Identify which cell holds the provided text, then report its (X, Y) central coordinate. 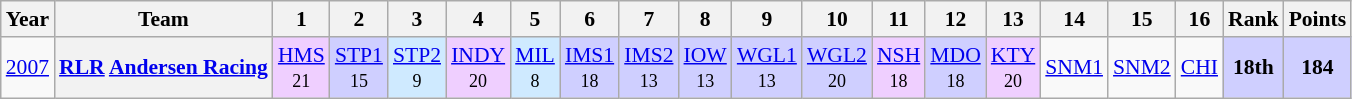
3 (417, 19)
IMS213 (648, 68)
2 (359, 19)
STP115 (359, 68)
NSH18 (898, 68)
MIL8 (535, 68)
MDO18 (956, 68)
IMS118 (590, 68)
SNM2 (1142, 68)
Team (164, 19)
WGL113 (767, 68)
8 (706, 19)
Points (1318, 19)
1 (302, 19)
Year (28, 19)
Rank (1254, 19)
STP29 (417, 68)
SNM1 (1074, 68)
CHI (1200, 68)
18th (1254, 68)
HMS21 (302, 68)
15 (1142, 19)
6 (590, 19)
10 (837, 19)
WGL220 (837, 68)
IOW13 (706, 68)
184 (1318, 68)
RLR Andersen Racing (164, 68)
14 (1074, 19)
12 (956, 19)
5 (535, 19)
INDY20 (478, 68)
2007 (28, 68)
KTY20 (1013, 68)
11 (898, 19)
13 (1013, 19)
4 (478, 19)
7 (648, 19)
9 (767, 19)
16 (1200, 19)
